Locate the cell with the specified text and output its [x, y] center coordinate. 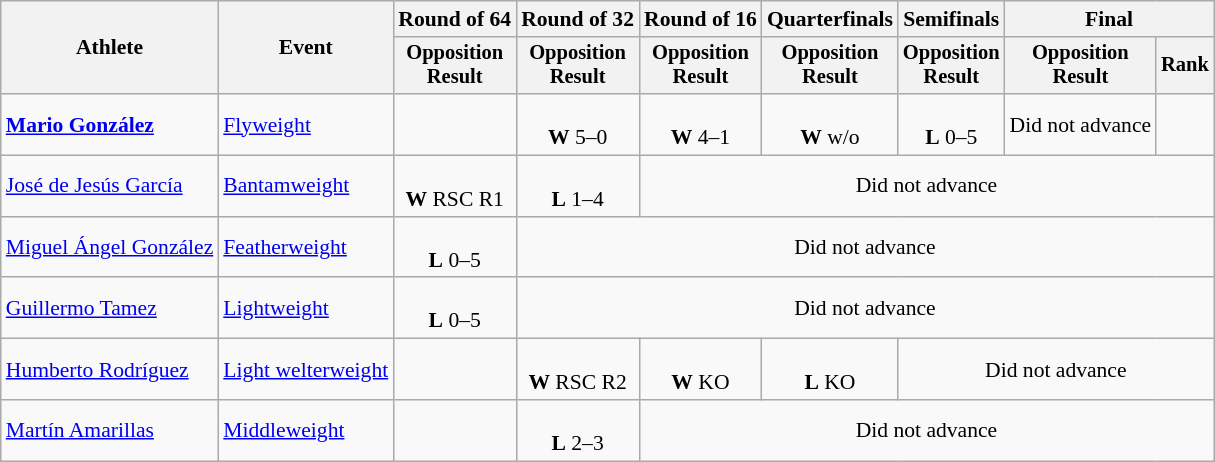
Round of 64 [454, 19]
Humberto Rodríguez [110, 370]
W RSC R1 [454, 186]
Round of 32 [578, 19]
Flyweight [306, 124]
Light welterweight [306, 370]
Rank [1185, 66]
Guillermo Tamez [110, 308]
Lightweight [306, 308]
W w/o [830, 124]
Event [306, 48]
L 1–4 [578, 186]
Martín Amarillas [110, 430]
Mario González [110, 124]
W KO [700, 370]
Semifinals [952, 19]
Final [1110, 19]
Miguel Ángel González [110, 248]
L 2–3 [578, 430]
L KO [830, 370]
Athlete [110, 48]
Featherweight [306, 248]
W RSC R2 [578, 370]
José de Jesús García [110, 186]
Middleweight [306, 430]
Bantamweight [306, 186]
Round of 16 [700, 19]
W 4–1 [700, 124]
W 5–0 [578, 124]
Quarterfinals [830, 19]
